Determine the [X, Y] coordinate at the center of the cell enclosing the given text.  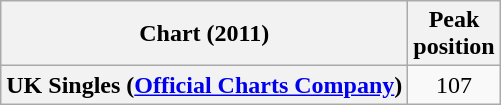
UK Singles (Official Charts Company) [204, 85]
107 [454, 85]
Peakposition [454, 34]
Chart (2011) [204, 34]
